From the cell containing the given text, extract its center point as (x, y) coordinate. 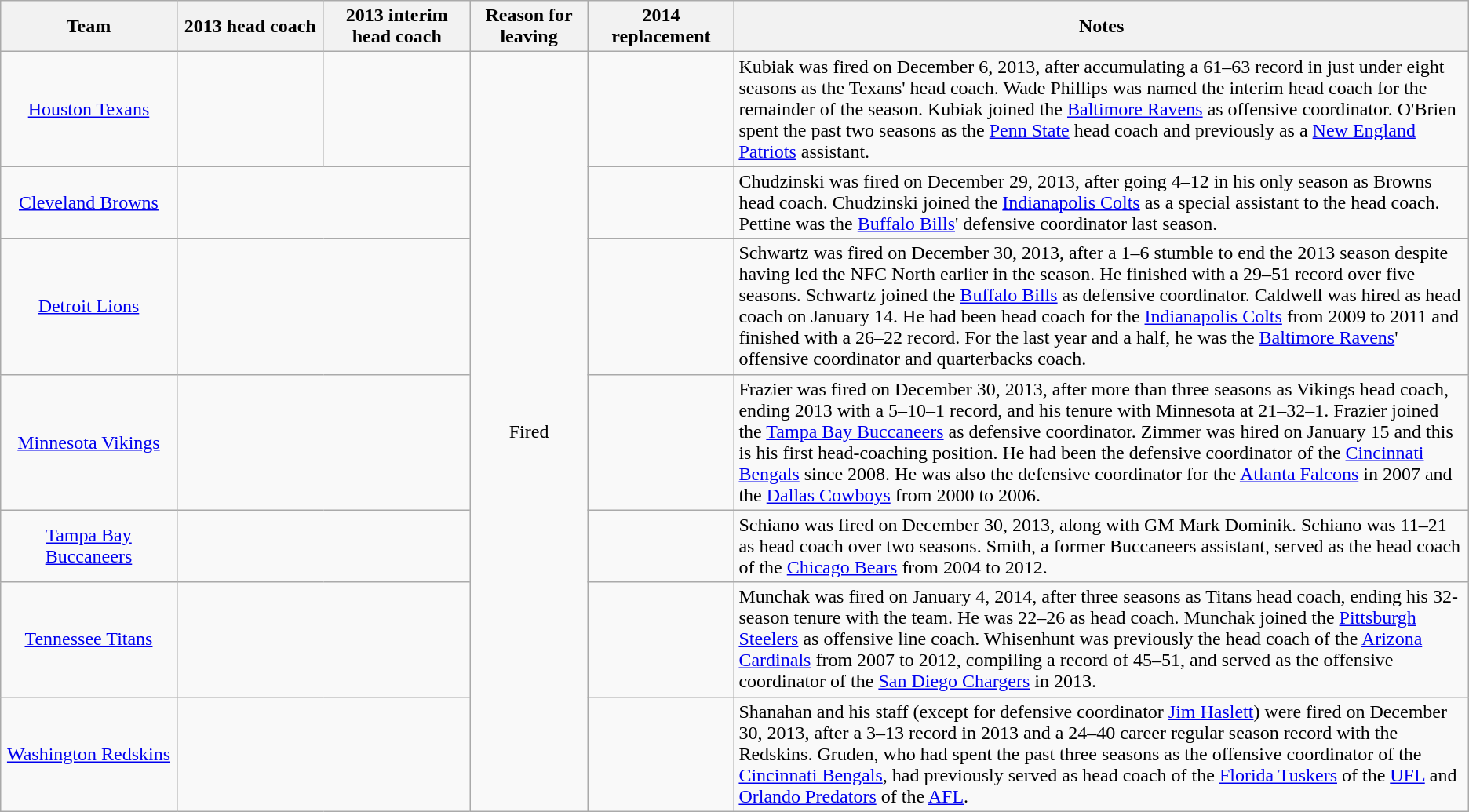
Notes (1102, 27)
Tennessee Titans (89, 639)
Cleveland Browns (89, 202)
Reason for leaving (529, 27)
2014 replacement (661, 27)
Tampa Bay Buccaneers (89, 546)
Detroit Lions (89, 306)
2013 head coach (250, 27)
Washington Redskins (89, 754)
Fired (529, 431)
2013 interim head coach (397, 27)
Minnesota Vikings (89, 442)
Houston Texans (89, 109)
Team (89, 27)
